For the text-containing cell, return its midpoint in (x, y) coordinate format. 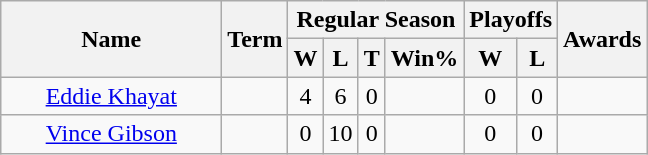
Term (255, 39)
Win% (424, 58)
4 (306, 96)
6 (340, 96)
Regular Season (376, 20)
Vince Gibson (112, 134)
Name (112, 39)
10 (340, 134)
T (372, 58)
Playoffs (511, 20)
Awards (602, 39)
Eddie Khayat (112, 96)
